Return (X, Y) of the center of cell containing provided text 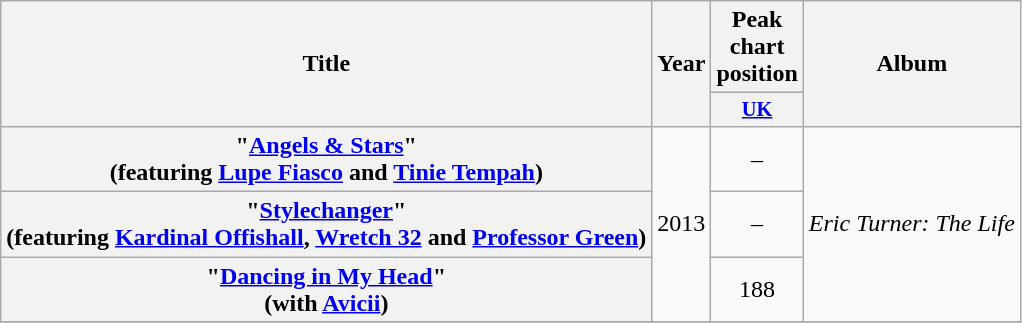
Eric Turner: The Life (912, 224)
Album (912, 64)
"Angels & Stars" (featuring Lupe Fiasco and Tinie Tempah) (326, 158)
Peak chart position (757, 47)
Title (326, 64)
188 (757, 290)
"Dancing in My Head" (with Avicii) (326, 290)
2013 (682, 224)
Year (682, 64)
"Stylechanger" (featuring Kardinal Offishall, Wretch 32 and Professor Green) (326, 224)
UK (757, 110)
